Locate the cell with the specified text and output its (x, y) center coordinate. 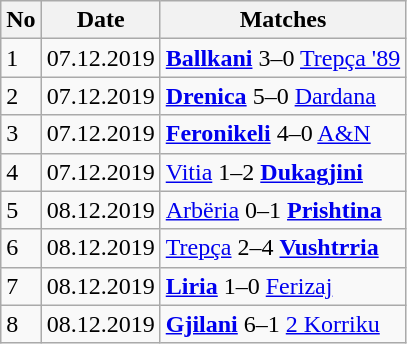
Trepça 2–4 Vushtrria (282, 248)
3 (21, 134)
Matches (282, 20)
Feronikeli 4–0 A&N (282, 134)
2 (21, 96)
Vitia 1–2 Dukagjini (282, 172)
4 (21, 172)
7 (21, 286)
Gjilani 6–1 2 Korriku (282, 324)
Liria 1–0 Ferizaj (282, 286)
5 (21, 210)
No (21, 20)
Ballkani 3–0 Trepça '89 (282, 58)
Drenica 5–0 Dardana (282, 96)
6 (21, 248)
1 (21, 58)
8 (21, 324)
Arbëria 0–1 Prishtina (282, 210)
Date (100, 20)
